Extract the (x, y) coordinate from the center of the cell holding the provided text.  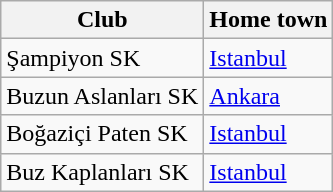
Buzun Aslanları SK (102, 96)
Şampiyon SK (102, 58)
Club (102, 20)
Home town (268, 20)
Buz Kaplanları SK (102, 172)
Ankara (268, 96)
Boğaziçi Paten SK (102, 134)
